From the cell containing the given text, extract its center point as [X, Y] coordinate. 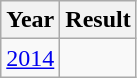
Result [98, 20]
Year [30, 20]
2014 [30, 58]
